Identify which cell holds the provided text, then report its (x, y) central coordinate. 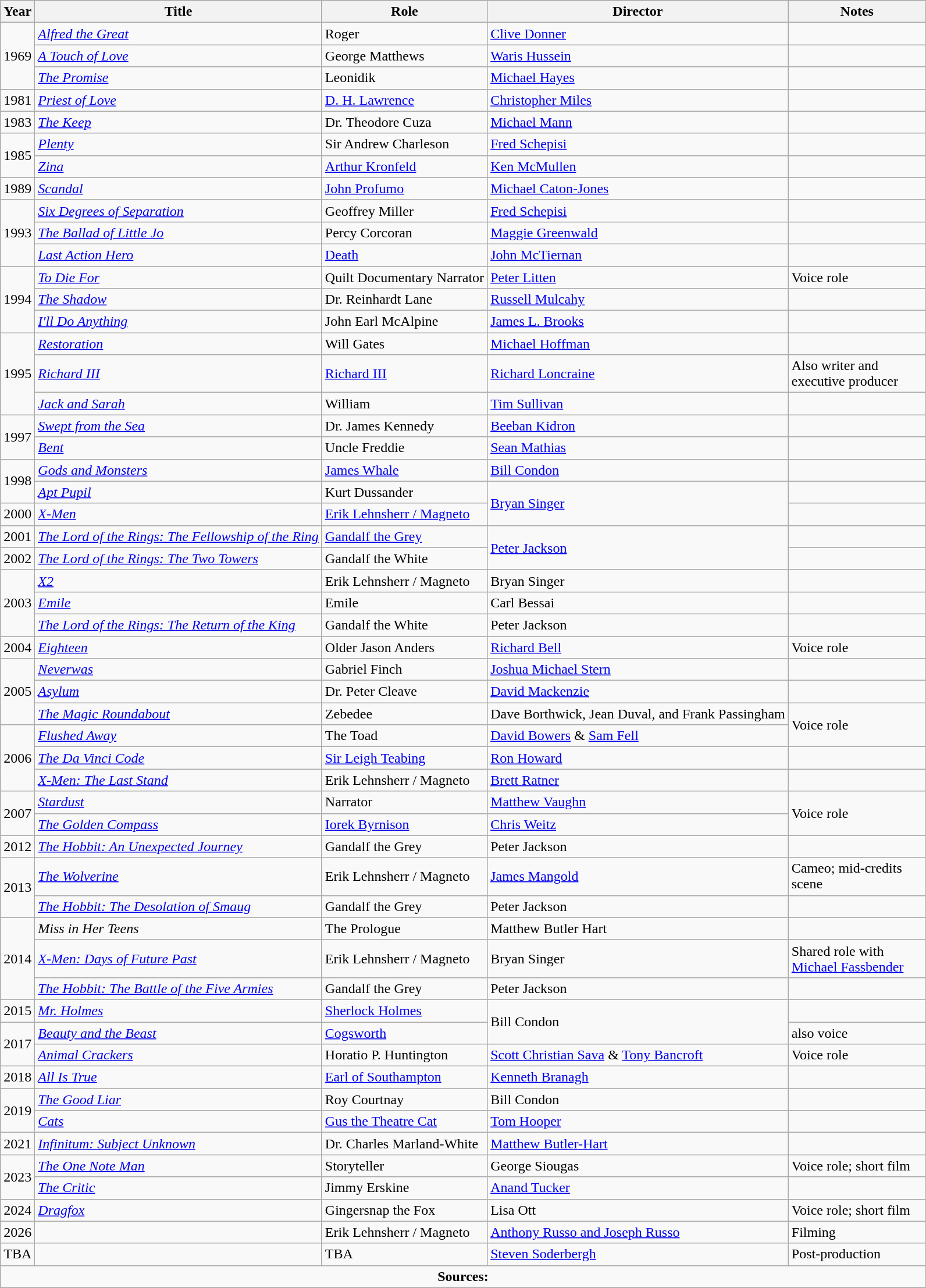
Mr. Holmes (179, 1011)
Sir Leigh Teabing (404, 758)
Roger (404, 34)
David Mackenzie (638, 692)
Alfred the Great (179, 34)
Ken McMullen (638, 166)
Restoration (179, 344)
Kurt Dussander (404, 492)
2026 (17, 1232)
Sir Andrew Charleson (404, 144)
James L. Brooks (638, 322)
Stardust (179, 802)
Carl Bessai (638, 603)
X-Men: The Last Stand (179, 780)
Joshua Michael Stern (638, 670)
The Good Liar (179, 1100)
Six Degrees of Separation (179, 211)
The Keep (179, 122)
Older Jason Anders (404, 647)
Will Gates (404, 344)
1995 (17, 373)
Also writer and executive producer (857, 373)
Cameo; mid-credits scene (857, 876)
David Bowers & Sam Fell (638, 736)
The Ballad of Little Jo (179, 233)
Dr. James Kennedy (404, 426)
Neverwas (179, 670)
Scandal (179, 188)
All Is True (179, 1077)
Matthew Butler Hart (638, 928)
2003 (17, 603)
Waris Hussein (638, 56)
Chris Weitz (638, 824)
Gus the Theatre Cat (404, 1122)
Michael Hayes (638, 78)
2000 (17, 514)
1989 (17, 188)
The Lord of the Rings: The Two Towers (179, 558)
Bent (179, 448)
Earl of Southampton (404, 1077)
D. H. Lawrence (404, 100)
1983 (17, 122)
Matthew Vaughn (638, 802)
The Da Vinci Code (179, 758)
Dr. Charles Marland-White (404, 1144)
1994 (17, 300)
2001 (17, 536)
Cogsworth (404, 1033)
Gingersnap the Fox (404, 1210)
2002 (17, 558)
The Shadow (179, 300)
Dr. Theodore Cuza (404, 122)
Sherlock Holmes (404, 1011)
1969 (17, 56)
Geoffrey Miller (404, 211)
2024 (17, 1210)
Year (17, 12)
James Whale (404, 470)
Storyteller (404, 1166)
Dr. Peter Cleave (404, 692)
Shared role with Michael Fassbender (857, 959)
Michael Caton-Jones (638, 188)
I'll Do Anything (179, 322)
The Toad (404, 736)
2018 (17, 1077)
Narrator (404, 802)
Peter Litten (638, 277)
2014 (17, 959)
The Lord of the Rings: The Fellowship of the Ring (179, 536)
Kenneth Branagh (638, 1077)
Apt Pupil (179, 492)
Percy Corcoran (404, 233)
Richard Loncraine (638, 373)
X-Men: Days of Future Past (179, 959)
Animal Crackers (179, 1055)
To Die For (179, 277)
Cats (179, 1122)
2007 (17, 813)
Scott Christian Sava & Tony Bancroft (638, 1055)
2004 (17, 647)
The Hobbit: The Battle of the Five Armies (179, 988)
The Lord of the Rings: The Return of the King (179, 625)
The Critic (179, 1188)
Swept from the Sea (179, 426)
Zebedee (404, 714)
Quilt Documentary Narrator (404, 277)
John McTiernan (638, 255)
Beauty and the Beast (179, 1033)
The Hobbit: The Desolation of Smaug (179, 906)
A Touch of Love (179, 56)
John Profumo (404, 188)
Filming (857, 1232)
James Mangold (638, 876)
The Hobbit: An Unexpected Journey (179, 846)
Roy Courtnay (404, 1100)
The Promise (179, 78)
1985 (17, 155)
Jack and Sarah (179, 404)
Iorek Byrnison (404, 824)
Eighteen (179, 647)
Steven Soderbergh (638, 1254)
Anthony Russo and Joseph Russo (638, 1232)
Priest of Love (179, 100)
Plenty (179, 144)
Jimmy Erskine (404, 1188)
Sources: (463, 1276)
Asylum (179, 692)
Dr. Reinhardt Lane (404, 300)
Russell Mulcahy (638, 300)
The Golden Compass (179, 824)
Post-production (857, 1254)
2013 (17, 888)
Maggie Greenwald (638, 233)
Gabriel Finch (404, 670)
Michael Mann (638, 122)
Leonidik (404, 78)
Anand Tucker (638, 1188)
2019 (17, 1111)
Flushed Away (179, 736)
1997 (17, 437)
The One Note Man (179, 1166)
2017 (17, 1044)
Richard Bell (638, 647)
Miss in Her Teens (179, 928)
Zina (179, 166)
Tim Sullivan (638, 404)
Death (404, 255)
X2 (179, 581)
Horatio P. Huntington (404, 1055)
Arthur Kronfeld (404, 166)
Infinitum: Subject Unknown (179, 1144)
2021 (17, 1144)
Director (638, 12)
George Matthews (404, 56)
Gods and Monsters (179, 470)
Sean Mathias (638, 448)
Last Action Hero (179, 255)
also voice (857, 1033)
Role (404, 12)
2012 (17, 846)
2015 (17, 1011)
Dragfox (179, 1210)
2005 (17, 692)
George Siougas (638, 1166)
The Magic Roundabout (179, 714)
Dave Borthwick, Jean Duval, and Frank Passingham (638, 714)
Title (179, 12)
Uncle Freddie (404, 448)
Christopher Miles (638, 100)
Michael Hoffman (638, 344)
X-Men (179, 514)
Brett Ratner (638, 780)
Lisa Ott (638, 1210)
1993 (17, 233)
2023 (17, 1177)
The Prologue (404, 928)
John Earl McAlpine (404, 322)
Ron Howard (638, 758)
Matthew Butler-Hart (638, 1144)
Notes (857, 12)
The Wolverine (179, 876)
1981 (17, 100)
William (404, 404)
Beeban Kidron (638, 426)
1998 (17, 481)
2006 (17, 758)
Tom Hooper (638, 1122)
Clive Donner (638, 34)
